Pinpoint the cell where the given text exists, returning its [X, Y] midpoint coordinate. 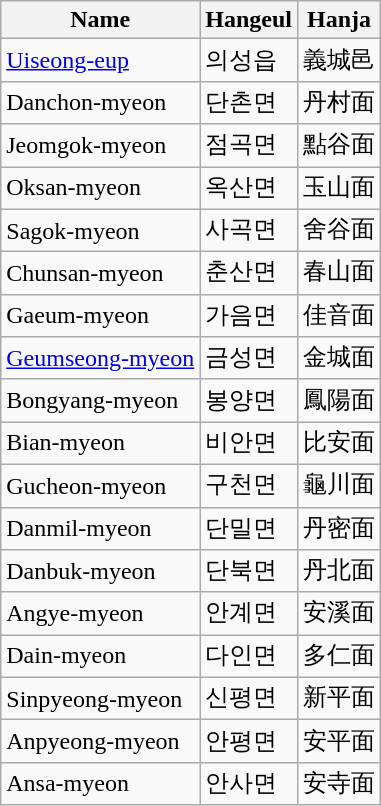
Sagok-myeon [100, 230]
Jeomgok-myeon [100, 146]
鳳陽面 [340, 400]
春山面 [340, 274]
Chunsan-myeon [100, 274]
玉山面 [340, 188]
新平面 [340, 698]
단밀면 [249, 528]
Anpyeong-myeon [100, 742]
佳音面 [340, 316]
Angye-myeon [100, 614]
사곡면 [249, 230]
금성면 [249, 358]
Danbuk-myeon [100, 572]
단촌면 [249, 102]
안사면 [249, 784]
가음면 [249, 316]
비안면 [249, 444]
다인면 [249, 656]
丹村面 [340, 102]
Gucheon-myeon [100, 486]
옥산면 [249, 188]
단북면 [249, 572]
丹北面 [340, 572]
比安面 [340, 444]
구천면 [249, 486]
Sinpyeong-myeon [100, 698]
안계면 [249, 614]
安溪面 [340, 614]
Name [100, 20]
Bongyang-myeon [100, 400]
춘산면 [249, 274]
安寺面 [340, 784]
Hanja [340, 20]
Hangeul [249, 20]
Bian-myeon [100, 444]
신평면 [249, 698]
舍谷面 [340, 230]
Danchon-myeon [100, 102]
Danmil-myeon [100, 528]
Oksan-myeon [100, 188]
多仁面 [340, 656]
Dain-myeon [100, 656]
點谷面 [340, 146]
봉양면 [249, 400]
金城面 [340, 358]
Geumseong-myeon [100, 358]
龜川面 [340, 486]
Ansa-myeon [100, 784]
안평면 [249, 742]
丹密面 [340, 528]
Uiseong-eup [100, 60]
義城邑 [340, 60]
의성읍 [249, 60]
점곡면 [249, 146]
Gaeum-myeon [100, 316]
安平面 [340, 742]
